Detect which cell encompasses the target text, then output its [X, Y] center coordinate. 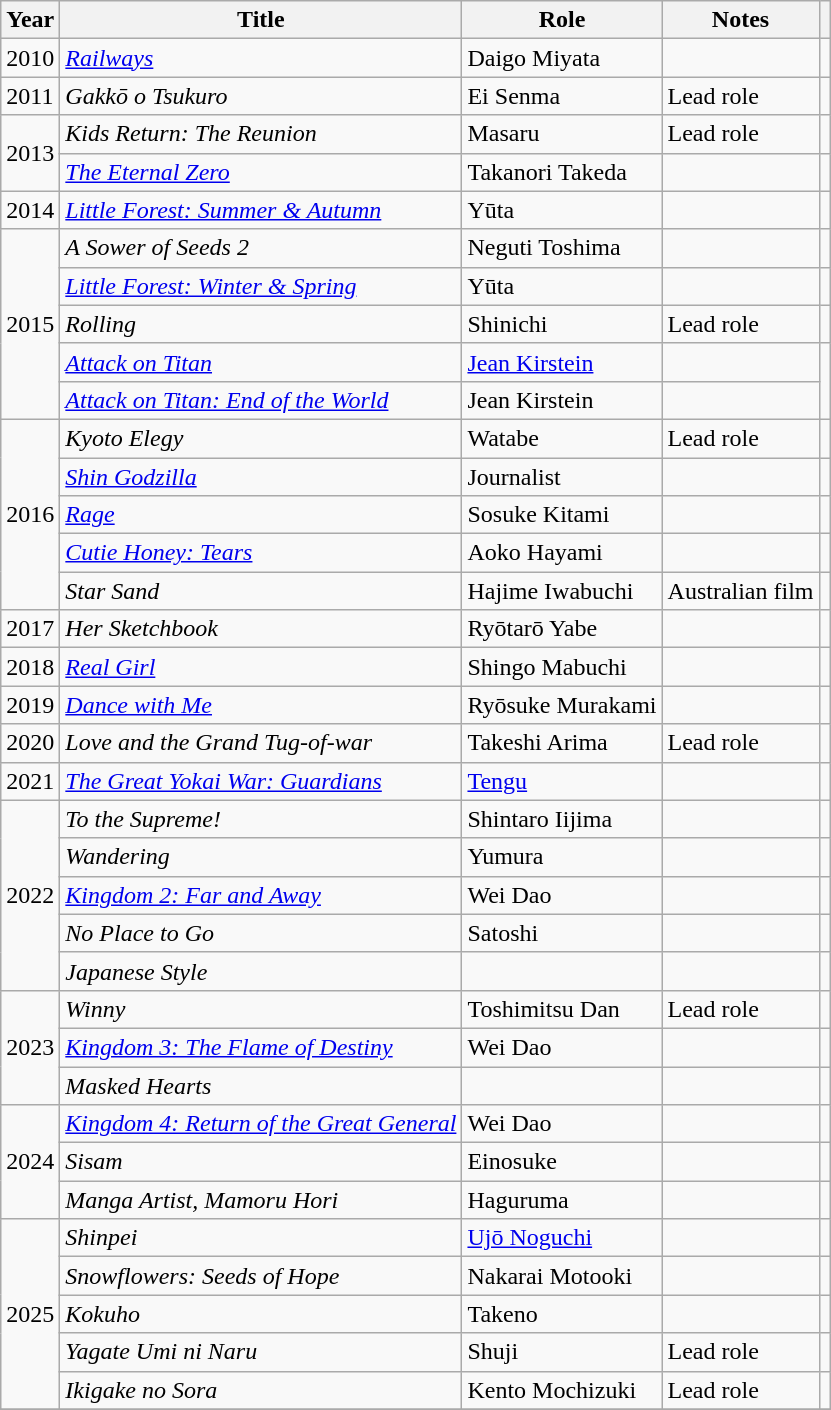
Year [30, 20]
Dance with Me [261, 705]
Attack on Titan: End of the World [261, 400]
Neguti Toshima [562, 248]
Takanori Takeda [562, 172]
Kokuho [261, 1314]
2011 [30, 96]
Sisam [261, 1162]
Aoko Hayami [562, 553]
Yumura [562, 857]
2018 [30, 667]
Shintaro Iijima [562, 819]
Kids Return: The Reunion [261, 134]
Hajime Iwabuchi [562, 591]
Kento Mochizuki [562, 1390]
Star Sand [261, 591]
The Eternal Zero [261, 172]
2015 [30, 324]
2024 [30, 1162]
Watabe [562, 438]
2025 [30, 1314]
2021 [30, 781]
Kingdom 4: Return of the Great General [261, 1124]
Kingdom 2: Far and Away [261, 895]
Title [261, 20]
Railways [261, 58]
Little Forest: Summer & Autumn [261, 210]
Real Girl [261, 667]
Her Sketchbook [261, 629]
2010 [30, 58]
2023 [30, 1047]
Haguruma [562, 1200]
2022 [30, 895]
Shingo Mabuchi [562, 667]
2014 [30, 210]
Shinpei [261, 1238]
Love and the Grand Tug-of-war [261, 743]
Manga Artist, Mamoru Hori [261, 1200]
Kyoto Elegy [261, 438]
Little Forest: Winter & Spring [261, 286]
Einosuke [562, 1162]
Kingdom 3: The Flame of Destiny [261, 1047]
2013 [30, 153]
Cutie Honey: Tears [261, 553]
Masked Hearts [261, 1085]
Takeno [562, 1314]
A Sower of Seeds 2 [261, 248]
Journalist [562, 477]
2016 [30, 514]
Nakarai Motooki [562, 1276]
Notes [740, 20]
Australian film [740, 591]
Takeshi Arima [562, 743]
No Place to Go [261, 933]
Rolling [261, 324]
2020 [30, 743]
Shuji [562, 1352]
Shin Godzilla [261, 477]
Ujō Noguchi [562, 1238]
Role [562, 20]
Daigo Miyata [562, 58]
Shinichi [562, 324]
Ei Senma [562, 96]
Tengu [562, 781]
Gakkō o Tsukuro [261, 96]
Rage [261, 515]
Ryōtarō Yabe [562, 629]
Ryōsuke Murakami [562, 705]
Ikigake no Sora [261, 1390]
2017 [30, 629]
Yagate Umi ni Naru [261, 1352]
Attack on Titan [261, 362]
To the Supreme! [261, 819]
Wandering [261, 857]
Snowflowers: Seeds of Hope [261, 1276]
The Great Yokai War: Guardians [261, 781]
Toshimitsu Dan [562, 1009]
Masaru [562, 134]
Japanese Style [261, 971]
Sosuke Kitami [562, 515]
Satoshi [562, 933]
Winny [261, 1009]
2019 [30, 705]
